Return the (X, Y) coordinate for the center point of the cell that contains the specified text.  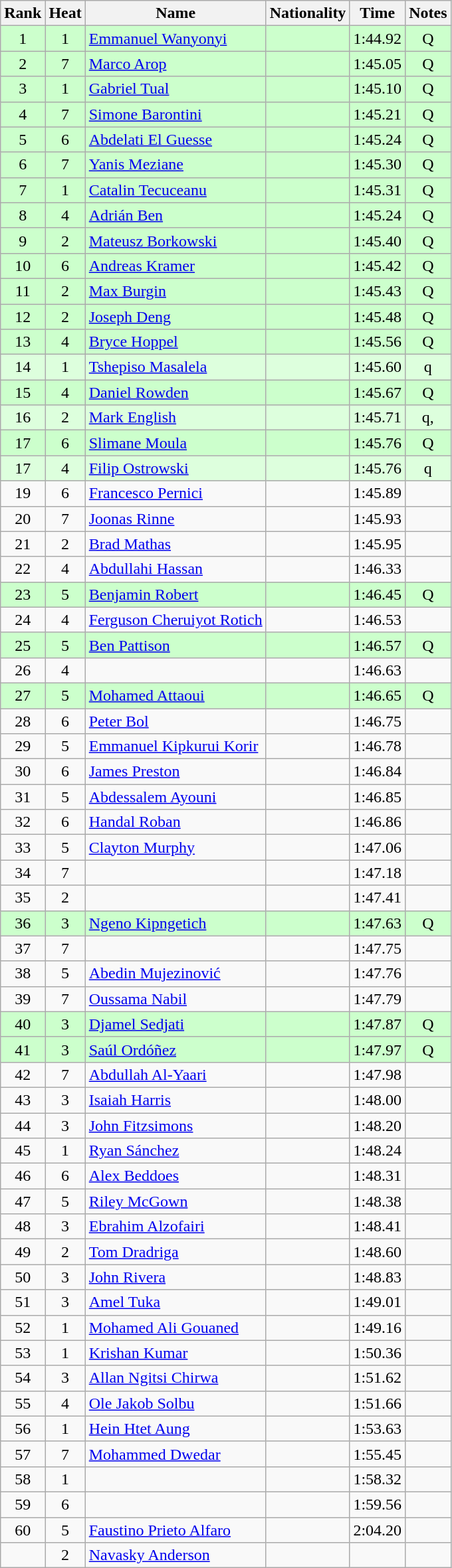
Joseph Deng (175, 317)
12 (23, 317)
Brad Mathas (175, 544)
49 (23, 1252)
1:45.93 (378, 519)
1:58.32 (378, 1479)
1:46.78 (378, 746)
1:45.95 (378, 544)
Nationality (308, 13)
29 (23, 746)
Rank (23, 13)
60 (23, 1529)
52 (23, 1328)
Abedin Mujezinović (175, 974)
50 (23, 1277)
1:45.60 (378, 367)
56 (23, 1429)
14 (23, 367)
Filip Ostrowski (175, 468)
Ole Jakob Solbu (175, 1403)
41 (23, 1049)
Mohamed Ali Gouaned (175, 1328)
John Fitzsimons (175, 1126)
1:48.38 (378, 1201)
Abdessalem Ayouni (175, 797)
Adrián Ben (175, 215)
Saúl Ordóñez (175, 1049)
1:55.45 (378, 1454)
55 (23, 1403)
32 (23, 822)
Ebrahim Alzofairi (175, 1227)
Handal Roban (175, 822)
1:46.63 (378, 670)
Abdullahi Hassan (175, 569)
Navasky Anderson (175, 1555)
39 (23, 999)
1:51.62 (378, 1378)
Gabriel Tual (175, 89)
1:45.42 (378, 266)
1:47.75 (378, 948)
1:48.31 (378, 1176)
21 (23, 544)
47 (23, 1201)
23 (23, 594)
1:48.41 (378, 1227)
26 (23, 670)
Slimane Moula (175, 443)
1:48.83 (378, 1277)
34 (23, 873)
28 (23, 721)
1:44.92 (378, 39)
1:45.67 (378, 392)
Francesco Pernici (175, 493)
Riley McGown (175, 1201)
45 (23, 1151)
48 (23, 1227)
Ben Pattison (175, 645)
Name (175, 13)
Abdelati El Guesse (175, 139)
Faustino Prieto Alfaro (175, 1529)
1:47.87 (378, 1024)
Catalin Tecuceanu (175, 190)
1:46.65 (378, 695)
9 (23, 240)
22 (23, 569)
1:47.18 (378, 873)
15 (23, 392)
Clayton Murphy (175, 847)
27 (23, 695)
8 (23, 215)
Andreas Kramer (175, 266)
2:04.20 (378, 1529)
1:46.33 (378, 569)
John Rivera (175, 1277)
1:45.31 (378, 190)
1:45.43 (378, 291)
1:47.98 (378, 1075)
58 (23, 1479)
51 (23, 1302)
Max Burgin (175, 291)
Peter Bol (175, 721)
1:45.30 (378, 165)
Tshepiso Masalela (175, 367)
1:46.53 (378, 620)
1:48.60 (378, 1252)
Allan Ngitsi Chirwa (175, 1378)
1:50.36 (378, 1353)
1:47.79 (378, 999)
Mateusz Borkowski (175, 240)
Mark English (175, 418)
Abdullah Al-Yaari (175, 1075)
10 (23, 266)
1:45.71 (378, 418)
Mohamed Attaoui (175, 695)
1:46.86 (378, 822)
1:46.57 (378, 645)
Ryan Sánchez (175, 1151)
13 (23, 342)
1:53.63 (378, 1429)
Yanis Meziane (175, 165)
Oussama Nabil (175, 999)
1:46.45 (378, 594)
1:47.76 (378, 974)
1:47.06 (378, 847)
Marco Arop (175, 64)
Simone Barontini (175, 114)
Daniel Rowden (175, 392)
1:45.40 (378, 240)
59 (23, 1504)
1:45.56 (378, 342)
1:45.05 (378, 64)
31 (23, 797)
33 (23, 847)
43 (23, 1100)
38 (23, 974)
19 (23, 493)
37 (23, 948)
1:45.10 (378, 89)
53 (23, 1353)
Tom Dradriga (175, 1252)
Ngeno Kipngetich (175, 923)
Ferguson Cheruiyot Rotich (175, 620)
1:45.89 (378, 493)
24 (23, 620)
1:48.24 (378, 1151)
20 (23, 519)
1:49.16 (378, 1328)
Djamel Sedjati (175, 1024)
Time (378, 13)
Notes (428, 13)
Heat (65, 13)
46 (23, 1176)
Amel Tuka (175, 1302)
Hein Htet Aung (175, 1429)
1:48.20 (378, 1126)
Mohammed Dwedar (175, 1454)
40 (23, 1024)
Isaiah Harris (175, 1100)
35 (23, 898)
1:47.41 (378, 898)
25 (23, 645)
16 (23, 418)
36 (23, 923)
1:48.00 (378, 1100)
1:46.85 (378, 797)
1:45.21 (378, 114)
1:46.84 (378, 772)
Emmanuel Wanyonyi (175, 39)
1:47.63 (378, 923)
Alex Beddoes (175, 1176)
Joonas Rinne (175, 519)
James Preston (175, 772)
1:45.48 (378, 317)
1:51.66 (378, 1403)
Bryce Hoppel (175, 342)
1:46.75 (378, 721)
11 (23, 291)
44 (23, 1126)
Krishan Kumar (175, 1353)
1:49.01 (378, 1302)
30 (23, 772)
Emmanuel Kipkurui Korir (175, 746)
1:47.97 (378, 1049)
q, (428, 418)
57 (23, 1454)
Benjamin Robert (175, 594)
1:59.56 (378, 1504)
54 (23, 1378)
42 (23, 1075)
